Capture the cell that displays the provided text and extract its [x, y] central coordinate. 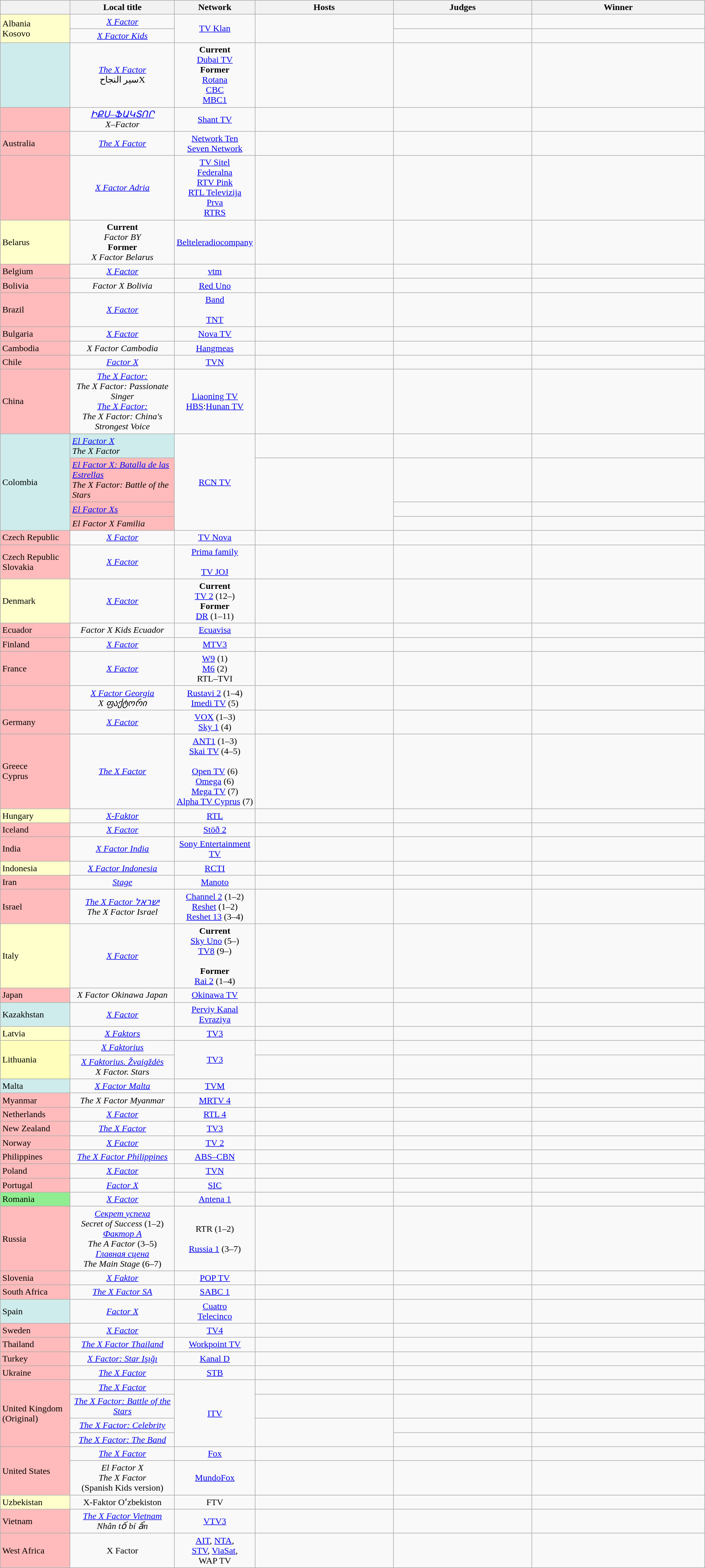
Sweden [35, 1330]
Italy [35, 956]
Bulgaria [35, 334]
Portugal [35, 1185]
TV4 [215, 1330]
ABS–CBN [215, 1157]
X Factor Kids [123, 36]
Lithuania [35, 1059]
Hosts [324, 7]
Vietnam [35, 1521]
Network [215, 7]
El Factor Xs [123, 509]
France [35, 668]
The X Factor سير النجاحX [123, 75]
MundoFox [215, 1478]
The X Factor Philippines [123, 1157]
FTV [215, 1502]
Nova TV [215, 334]
Belgium [35, 271]
TV Klan [215, 29]
Hangmeas [215, 348]
Perviy Kanal Evraziya [215, 1014]
CurrentDubai TV FormerRotana CBC MBC1 [215, 75]
GreeceCyprus [35, 771]
X Factor Malta [123, 1086]
Cambodia [35, 348]
ANT1 (1–3)Skai TV (4–5) Open TV (6)Omega (6)Mega TV (7)Alpha TV Cyprus (7) [215, 771]
Network Ten Seven Network [215, 144]
The X Factor SA [123, 1292]
X Factor: Star Işığı [123, 1359]
Czech Republic [35, 538]
Workpoint TV [215, 1344]
Stage [123, 882]
Czech RepublicSlovakia [35, 562]
Winner [618, 7]
STB [215, 1373]
Israel [35, 907]
Romania [35, 1199]
Colombia [35, 482]
Malta [35, 1086]
AIT, NTA, STV, ViaSat, WAP TV [215, 1551]
Liaoning TV HBS:Hunan TV [215, 402]
VTV3 [215, 1521]
The X Factor ישראלThe X Factor Israel [123, 907]
X Factor Adria [123, 187]
Kazakhstan [35, 1014]
X Faktors [123, 1033]
Latvia [35, 1033]
The X Factor Myanmar [123, 1100]
China [35, 402]
TV 2 [215, 1142]
X-Faktor Oʻzbekiston [123, 1502]
Belarus [35, 242]
The X Factor: Celebrity [123, 1425]
Local title [123, 7]
W9 (1)M6 (2)RTL–TVI [215, 668]
Denmark [35, 601]
Poland [35, 1171]
South Africa [35, 1292]
Секрет успехаSecret of Success (1–2)Фактор АThe A Factor (3–5)Главная сценаThe Main Stage (6–7) [123, 1239]
Russia [35, 1239]
VOX (1–3)Sky 1 (4) [215, 722]
The X Factor Thailand [123, 1344]
Factor X Kids Ecuador [123, 630]
Stöð 2 [215, 830]
X Factor Cambodia [123, 348]
The X Factor: Battle of the Stars [123, 1406]
CurrentSky Uno (5–)TV8 (9–)FormerRai 2 (1–4) [215, 956]
Fox [215, 1454]
Hungary [35, 816]
X Factor Okinawa Japan [123, 995]
El Factor XThe X Factor [123, 446]
Iceland [35, 830]
Uzbekistan [35, 1502]
MRTV 4 [215, 1100]
Spain [35, 1311]
Factor X Bolivia [123, 285]
X Factor Indonesia [123, 868]
ԻՔՍ–ՖԱԿՏՈՐX–Factor [123, 119]
Channel 2 (1–2)Reshet (1–2)Reshet 13 (3–4) [215, 907]
Turkey [35, 1359]
Sony Entertainment TV [215, 849]
Iran [35, 882]
Australia [35, 144]
United States [35, 1471]
X Factor India [123, 849]
New Zealand [35, 1128]
Rustavi 2 (1–4)Imedi TV (5) [215, 698]
Netherlands [35, 1114]
Judges [463, 7]
Indonesia [35, 868]
X Faktorius [123, 1048]
Manoto [215, 882]
West Africa [35, 1551]
BandTNT [215, 310]
TV Nova [215, 538]
The X Factor: The X Factor: Passionate Singer The X Factor: The X Factor: China's Strongest Voice [123, 402]
Myanmar [35, 1100]
United Kingdom (Original) [35, 1413]
Ukraine [35, 1373]
ITV [215, 1413]
X Factor GeorgiaX ფაქტორი [123, 698]
RCTI [215, 868]
Japan [35, 995]
RTL 4 [215, 1114]
CurrentFactor BY FormerX Factor Belarus [123, 242]
Norway [35, 1142]
Antena 1 [215, 1199]
Philippines [35, 1157]
Cuatro Telecinco [215, 1311]
TVM [215, 1086]
X Faktor [123, 1278]
SIC [215, 1185]
X Faktorius. ŽvaigždėsX Factor. Stars [123, 1067]
RTL [215, 816]
Finland [35, 644]
Bolivia [35, 285]
Chile [35, 362]
POP TV [215, 1278]
vtm [215, 271]
Brazil [35, 310]
Slovenia [35, 1278]
Ecuador [35, 630]
Germany [35, 722]
Prima family TV JOJ [215, 562]
India [35, 849]
AlbaniaKosovo [35, 29]
X-Faktor [123, 816]
RTR (1–2)Russia 1 (3–7) [215, 1239]
Kanal D [215, 1359]
MTV3 [215, 644]
RCN TV [215, 482]
The X Factor: The Band [123, 1439]
CurrentTV 2 (12–)FormerDR (1–11) [215, 601]
The X Factor VietnamNhân tố bí ẩn [123, 1521]
Ecuavisa [215, 630]
Belteleradiocompany [215, 242]
TV Sitel Federalna RTV Pink RTL Televizija Prva RTRS [215, 187]
Okinawa TV [215, 995]
El Factor XThe X Factor(Spanish Kids version) [123, 1478]
SABC 1 [215, 1292]
Red Uno [215, 285]
Thailand [35, 1344]
Shant TV [215, 119]
El Factor X Familia [123, 523]
El Factor X: Batalla de las EstrellasThe X Factor: Battle of the Stars [123, 480]
